Extract the (X, Y) coordinate from the center of the cell holding the provided text.  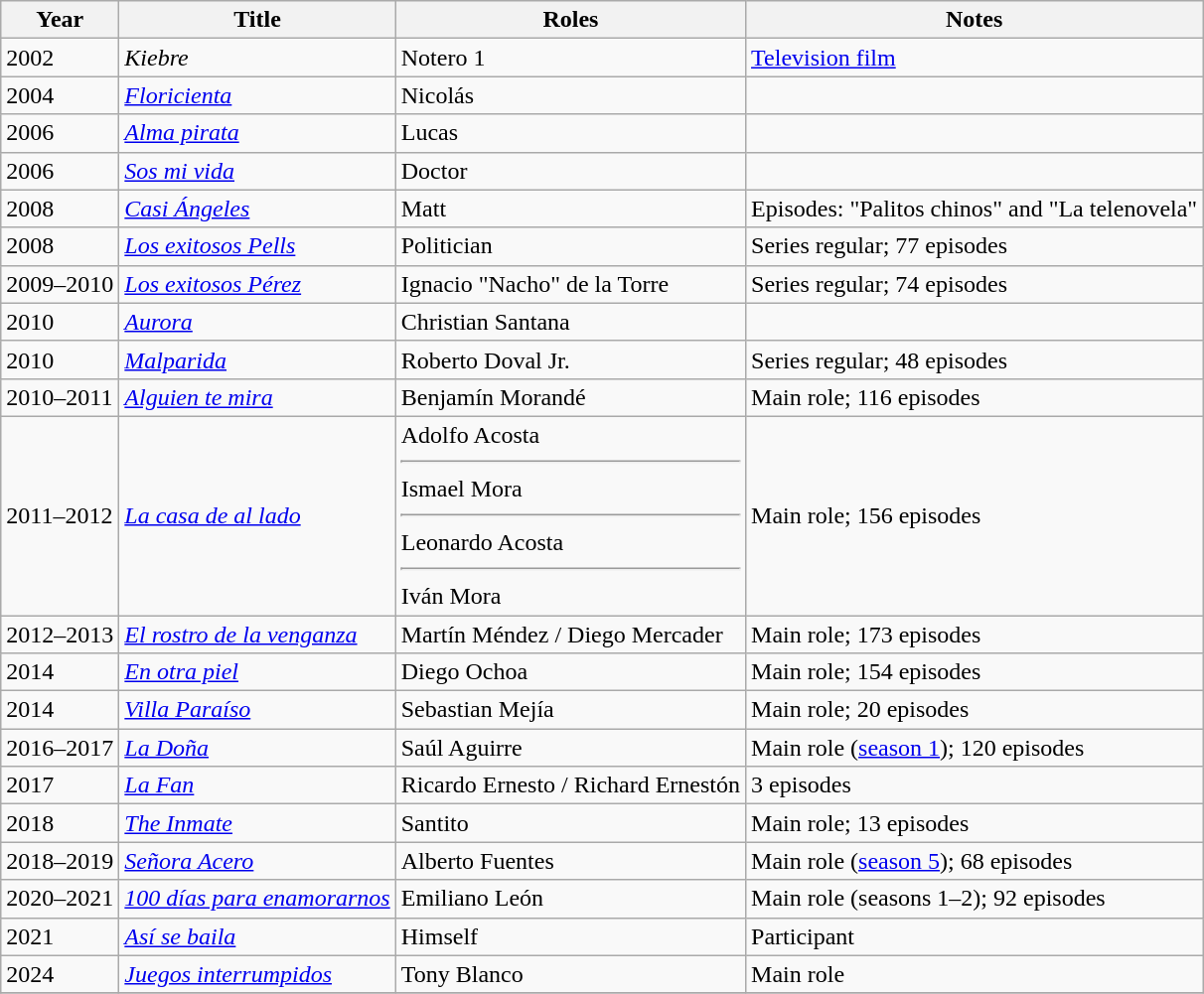
Series regular; 48 episodes (975, 359)
Year (60, 20)
Main role; 116 episodes (975, 397)
Ricardo Ernesto / Richard Ernestón (570, 785)
2020–2021 (60, 899)
Malparida (257, 359)
2002 (60, 58)
Doctor (570, 171)
Roles (570, 20)
Roberto Doval Jr. (570, 359)
Alguien te mira (257, 397)
En otra piel (257, 672)
Himself (570, 936)
Matt (570, 209)
Casi Ángeles (257, 209)
Lucas (570, 133)
2011–2012 (60, 515)
Main role (975, 974)
Aurora (257, 322)
2017 (60, 785)
Martín Méndez / Diego Mercader (570, 635)
Benjamín Morandé (570, 397)
Main role; 173 episodes (975, 635)
Television film (975, 58)
Main role; 156 episodes (975, 515)
Alberto Fuentes (570, 861)
Main role; 20 episodes (975, 710)
Notes (975, 20)
El rostro de la venganza (257, 635)
Diego Ochoa (570, 672)
Series regular; 77 episodes (975, 246)
Kiebre (257, 58)
Los exitosos Pells (257, 246)
2010–2011 (60, 397)
Main role; 13 episodes (975, 823)
Santito (570, 823)
2009–2010 (60, 284)
Christian Santana (570, 322)
Adolfo AcostaIsmael MoraLeonardo AcostaIván Mora (570, 515)
2018 (60, 823)
Politician (570, 246)
2012–2013 (60, 635)
Floricienta (257, 95)
Ignacio "Nacho" de la Torre (570, 284)
Sos mi vida (257, 171)
Participant (975, 936)
Señora Acero (257, 861)
100 días para enamorarnos (257, 899)
3 episodes (975, 785)
Así se baila (257, 936)
Main role (season 1); 120 episodes (975, 748)
2016–2017 (60, 748)
La Fan (257, 785)
2024 (60, 974)
Main role (season 5); 68 episodes (975, 861)
Tony Blanco (570, 974)
Main role (seasons 1–2); 92 episodes (975, 899)
Notero 1 (570, 58)
The Inmate (257, 823)
La Doña (257, 748)
Episodes: "Palitos chinos" and "La telenovela" (975, 209)
Nicolás (570, 95)
2021 (60, 936)
Saúl Aguirre (570, 748)
La casa de al lado (257, 515)
Juegos interrumpidos (257, 974)
Los exitosos Pérez (257, 284)
Main role; 154 episodes (975, 672)
2018–2019 (60, 861)
Emiliano León (570, 899)
Series regular; 74 episodes (975, 284)
Sebastian Mejía (570, 710)
Title (257, 20)
Villa Paraíso (257, 710)
Alma pirata (257, 133)
2004 (60, 95)
